Pinpoint the cell where the given text exists, returning its [X, Y] midpoint coordinate. 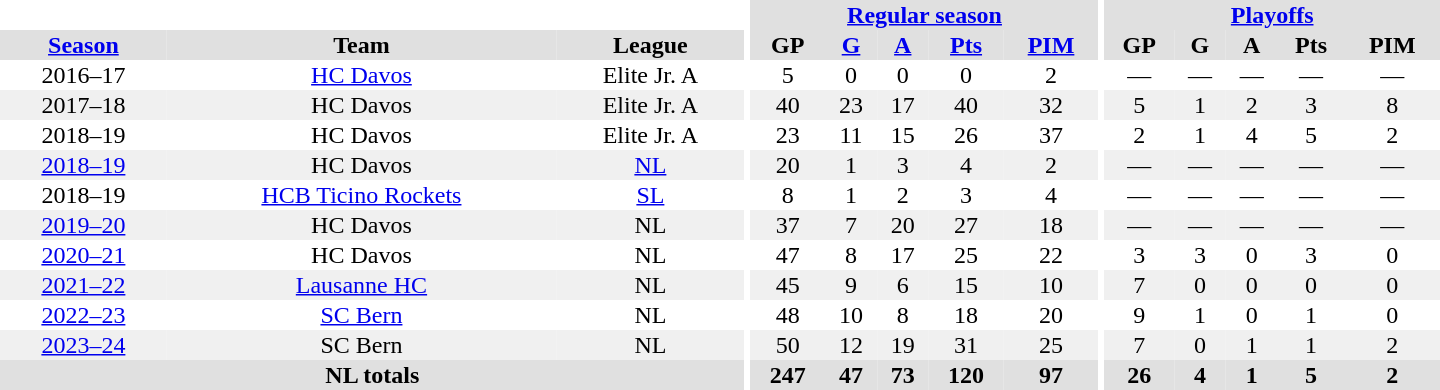
2022–23 [84, 315]
50 [788, 345]
11 [851, 135]
NL totals [372, 375]
48 [788, 315]
73 [903, 375]
12 [851, 345]
2020–21 [84, 255]
Lausanne HC [362, 285]
2021–22 [84, 285]
97 [1050, 375]
Playoffs [1272, 15]
22 [1050, 255]
45 [788, 285]
HCB Ticino Rockets [362, 195]
32 [1050, 105]
2016–17 [84, 75]
2019–20 [84, 225]
120 [966, 375]
31 [966, 345]
6 [903, 285]
SL [650, 195]
2017–18 [84, 105]
27 [966, 225]
247 [788, 375]
2023–24 [84, 345]
19 [903, 345]
Regular season [924, 15]
League [650, 45]
Season [84, 45]
Team [362, 45]
